Return [X, Y] of the center of cell containing provided text 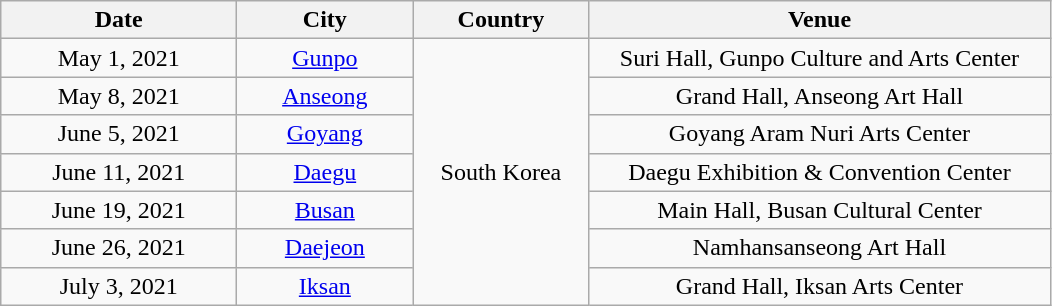
Grand Hall, Iksan Arts Center [820, 286]
Grand Hall, Anseong Art Hall [820, 96]
Main Hall, Busan Cultural Center [820, 210]
June 5, 2021 [119, 134]
Namhansanseong Art Hall [820, 248]
Daegu Exhibition & Convention Center [820, 172]
Suri Hall, Gunpo Culture and Arts Center [820, 58]
July 3, 2021 [119, 286]
Busan [325, 210]
Goyang [325, 134]
Daegu [325, 172]
June 26, 2021 [119, 248]
May 1, 2021 [119, 58]
Goyang Aram Nuri Arts Center [820, 134]
June 19, 2021 [119, 210]
South Korea [501, 172]
Date [119, 20]
Venue [820, 20]
May 8, 2021 [119, 96]
Daejeon [325, 248]
June 11, 2021 [119, 172]
Country [501, 20]
Iksan [325, 286]
City [325, 20]
Anseong [325, 96]
Gunpo [325, 58]
